Identify which cell holds the provided text, then report its [x, y] central coordinate. 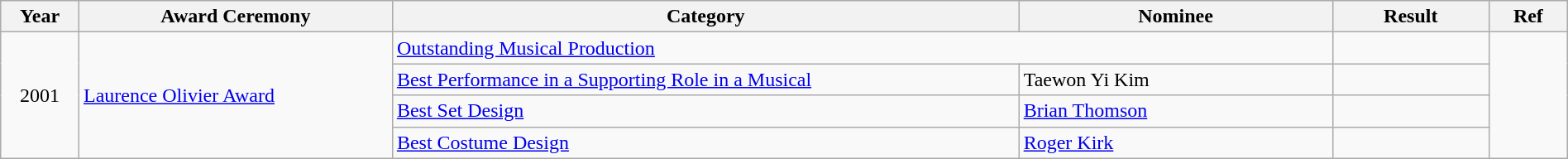
Ref [1528, 17]
Outstanding Musical Production [862, 48]
Brian Thomson [1176, 111]
Roger Kirk [1176, 142]
2001 [40, 95]
Laurence Olivier Award [235, 95]
Category [705, 17]
Best Set Design [705, 111]
Nominee [1176, 17]
Best Costume Design [705, 142]
Year [40, 17]
Result [1411, 17]
Award Ceremony [235, 17]
Best Performance in a Supporting Role in a Musical [705, 79]
Taewon Yi Kim [1176, 79]
